Find where the given text appears and provide that cell's center as (X, Y) coordinate. 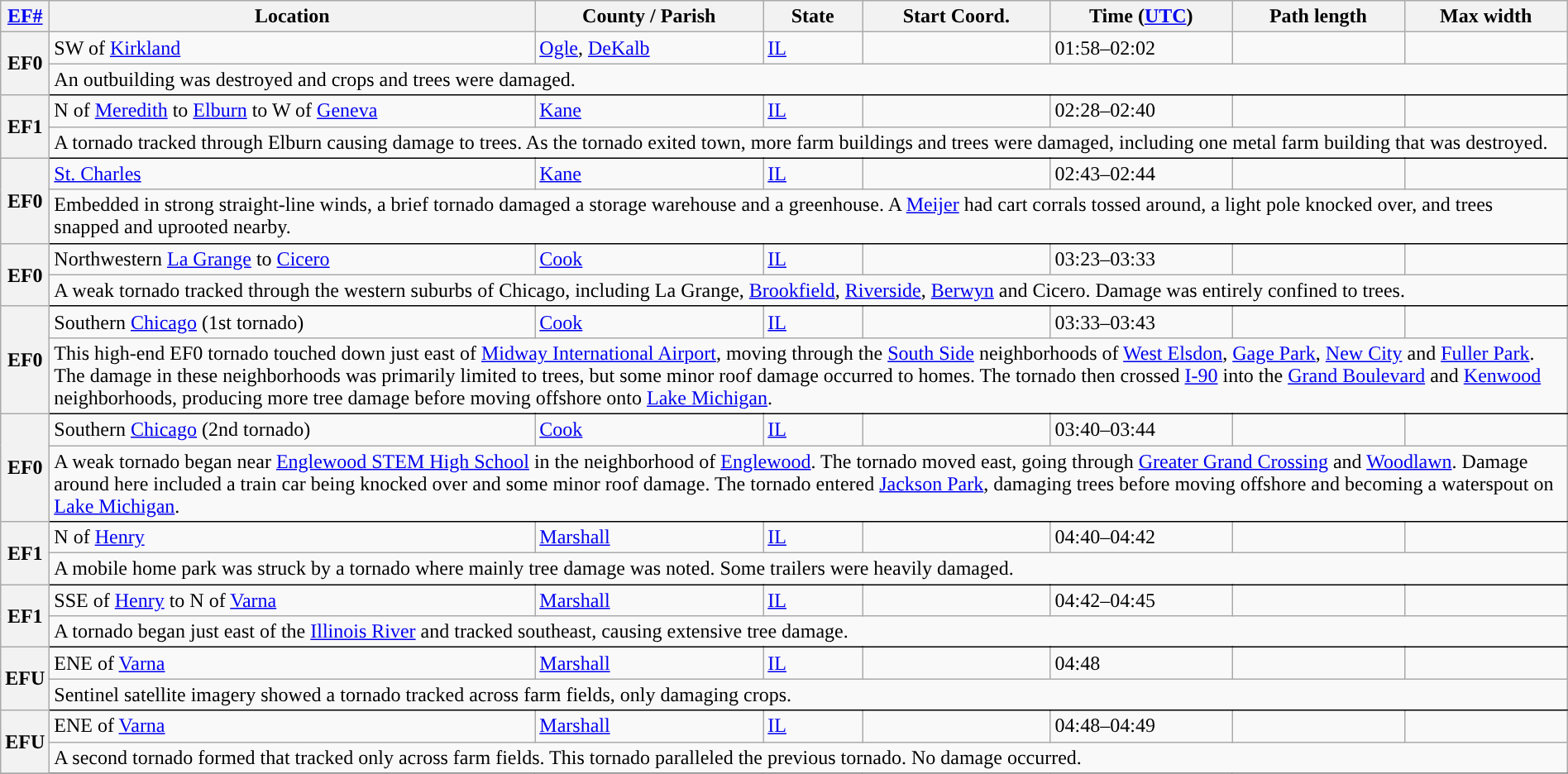
SSE of Henry to N of Varna (293, 600)
Ogle, DeKalb (649, 48)
Max width (1485, 17)
Path length (1318, 17)
Northwestern La Grange to Cicero (293, 259)
SW of Kirkland (293, 48)
County / Parish (649, 17)
A second tornado formed that tracked only across farm fields. This tornado paralleled the previous tornado. No damage occurred. (809, 757)
St. Charles (293, 174)
03:23–03:33 (1141, 259)
03:33–03:43 (1141, 322)
An outbuilding was destroyed and crops and trees were damaged. (809, 79)
Sentinel satellite imagery showed a tornado tracked across farm fields, only damaging crops. (809, 695)
04:48 (1141, 663)
04:40–04:42 (1141, 537)
Time (UTC) (1141, 17)
02:28–02:40 (1141, 111)
EF# (25, 17)
Location (293, 17)
03:40–03:44 (1141, 429)
State (813, 17)
04:42–04:45 (1141, 600)
A mobile home park was struck by a tornado where mainly tree damage was noted. Some trailers were heavily damaged. (809, 569)
A tornado began just east of the Illinois River and tracked southeast, causing extensive tree damage. (809, 632)
01:58–02:02 (1141, 48)
Start Coord. (956, 17)
04:48–04:49 (1141, 726)
N of Meredith to Elburn to W of Geneva (293, 111)
N of Henry (293, 537)
02:43–02:44 (1141, 174)
Southern Chicago (2nd tornado) (293, 429)
Southern Chicago (1st tornado) (293, 322)
